Capture the cell that displays the provided text and extract its (x, y) central coordinate. 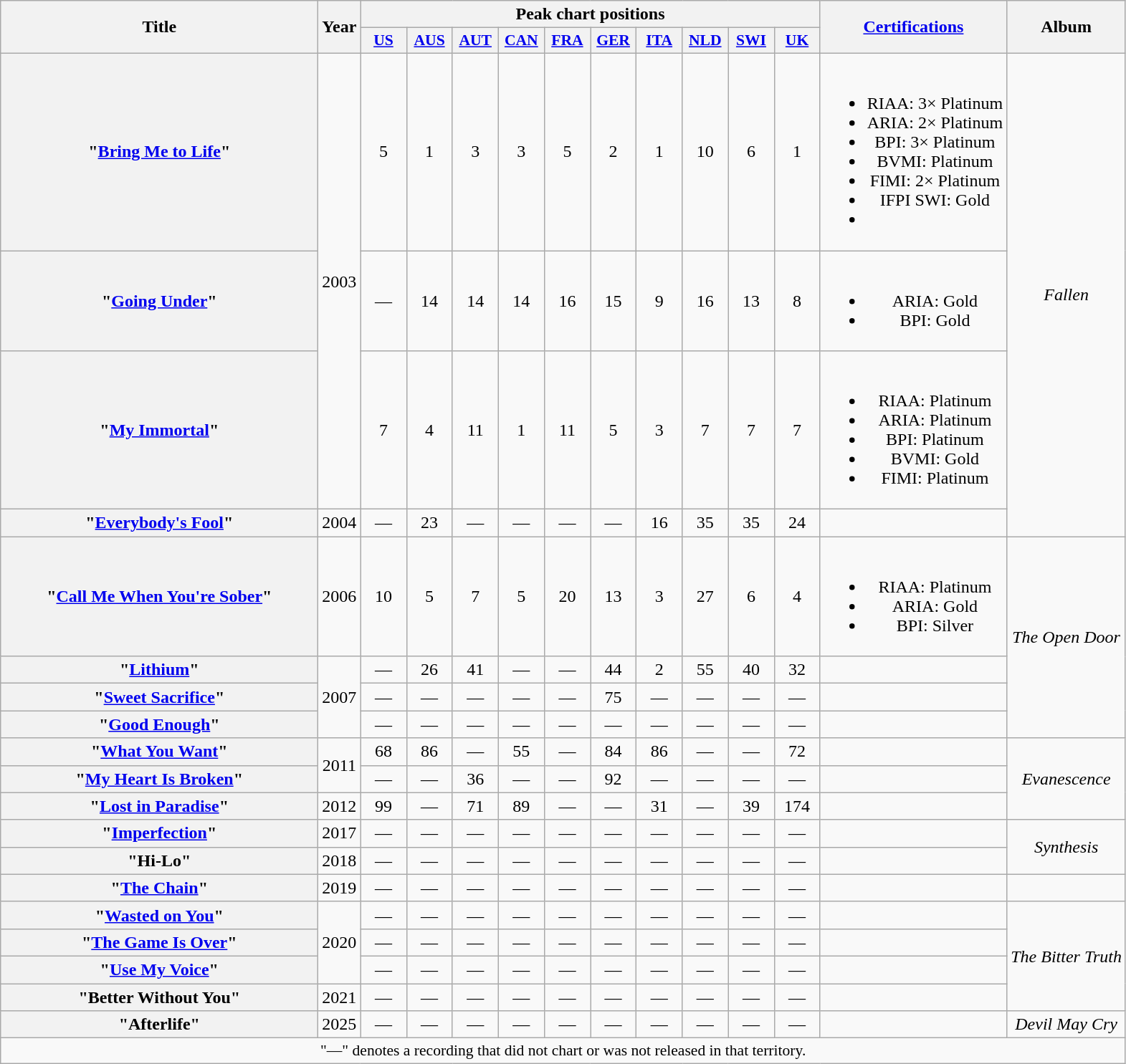
Peak chart positions (591, 14)
The Open Door (1067, 638)
"Good Enough" (159, 724)
FRA (567, 41)
Evanescence (1067, 779)
CAN (521, 41)
36 (475, 779)
89 (521, 806)
2004 (340, 523)
"Call Me When You're Sober" (159, 596)
"Lithium" (159, 670)
RIAA: 3× PlatinumARIA: 2× PlatinumBPI: 3× PlatinumBVMI: PlatinumFIMI: 2× PlatinumIFPI SWI: Gold (913, 152)
39 (751, 806)
"My Immortal" (159, 430)
AUS (429, 41)
US (383, 41)
"Everybody's Fool" (159, 523)
Year (340, 27)
2011 (340, 765)
15 (614, 301)
"Bring Me to Life" (159, 152)
"Hi-Lo" (159, 861)
2018 (340, 861)
"Wasted on You" (159, 915)
75 (614, 697)
2012 (340, 806)
"My Heart Is Broken" (159, 779)
2025 (340, 1025)
2021 (340, 997)
2019 (340, 888)
24 (797, 523)
"Afterlife" (159, 1025)
"Better Without You" (159, 997)
71 (475, 806)
The Bitter Truth (1067, 956)
2007 (340, 697)
92 (614, 779)
"The Chain" (159, 888)
44 (614, 670)
ITA (659, 41)
ARIA: GoldBPI: Gold (913, 301)
23 (429, 523)
RIAA: PlatinumARIA: PlatinumBPI: PlatinumBVMI: GoldFIMI: Platinum (913, 430)
31 (659, 806)
8 (797, 301)
2017 (340, 833)
72 (797, 752)
26 (429, 670)
99 (383, 806)
40 (751, 670)
Album (1067, 27)
RIAA: PlatinumARIA: GoldBPI: Silver (913, 596)
32 (797, 670)
20 (567, 596)
NLD (705, 41)
"—" denotes a recording that did not chart or was not released in that territory. (563, 1051)
174 (797, 806)
Title (159, 27)
"Lost in Paradise" (159, 806)
SWI (751, 41)
"Use My Voice" (159, 969)
41 (475, 670)
2006 (340, 596)
2020 (340, 942)
Synthesis (1067, 847)
68 (383, 752)
"Imperfection" (159, 833)
84 (614, 752)
UK (797, 41)
"Sweet Sacrifice" (159, 697)
Devil May Cry (1067, 1025)
2003 (340, 281)
"Going Under" (159, 301)
AUT (475, 41)
"The Game Is Over" (159, 942)
Fallen (1067, 294)
Certifications (913, 27)
27 (705, 596)
9 (659, 301)
"What You Want" (159, 752)
GER (614, 41)
